Capture the cell that displays the provided text and extract its [x, y] central coordinate. 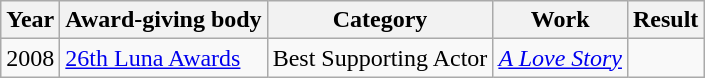
Award-giving body [164, 20]
Result [665, 20]
Year [30, 20]
A Love Story [560, 58]
2008 [30, 58]
Work [560, 20]
26th Luna Awards [164, 58]
Best Supporting Actor [380, 58]
Category [380, 20]
